Return (X, Y) of the center of cell containing provided text 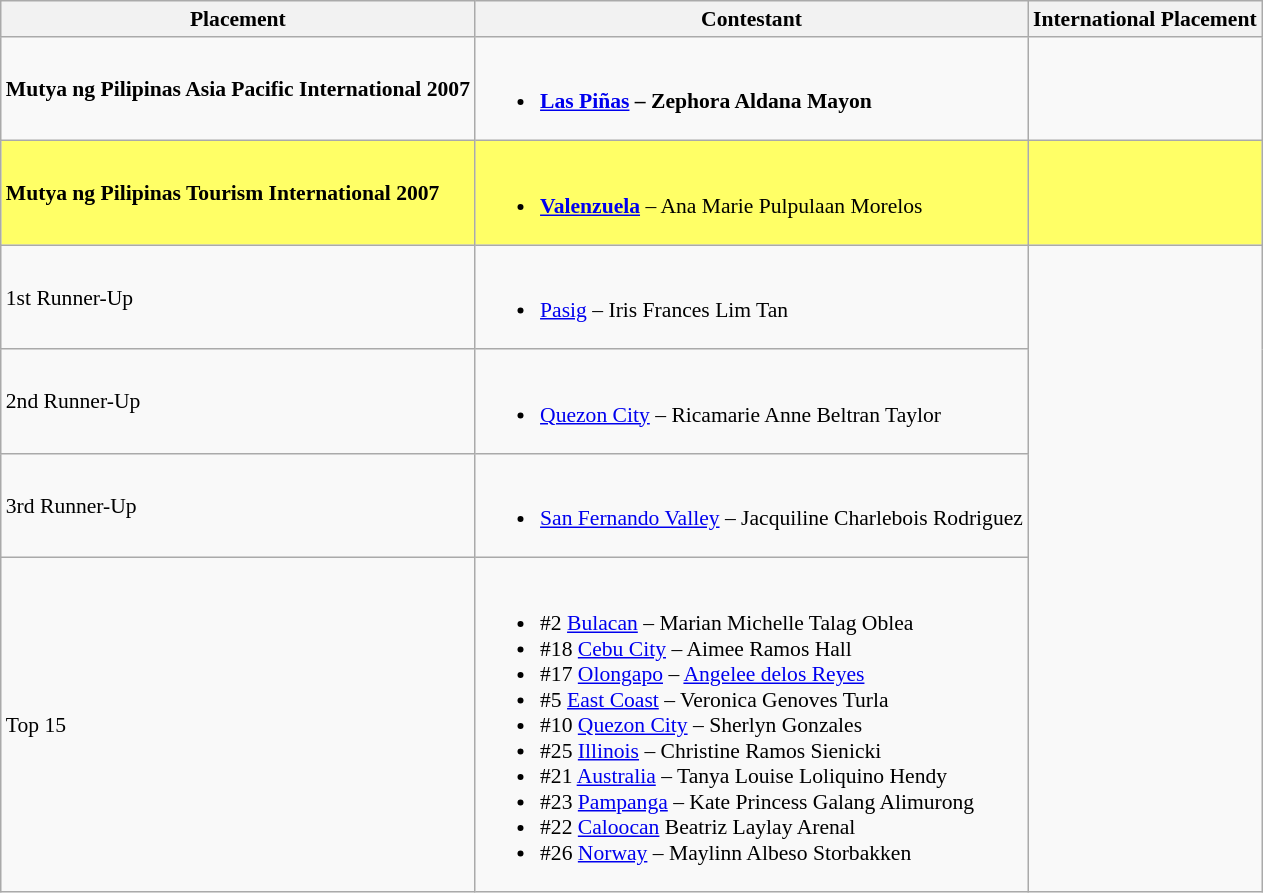
Placement (238, 19)
Mutya ng Pilipinas Tourism International 2007 (238, 193)
1st Runner-Up (238, 297)
Valenzuela – Ana Marie Pulpulaan Morelos (752, 193)
Quezon City – Ricamarie Anne Beltran Taylor (752, 402)
Las Piñas – Zephora Aldana Mayon (752, 89)
2nd Runner-Up (238, 402)
Mutya ng Pilipinas Asia Pacific International 2007 (238, 89)
Top 15 (238, 725)
Pasig – Iris Frances Lim Tan (752, 297)
Contestant (752, 19)
3rd Runner-Up (238, 506)
International Placement (1145, 19)
San Fernando Valley – Jacquiline Charlebois Rodriguez (752, 506)
